Return the [x, y] coordinate for the center point of the cell that contains the specified text.  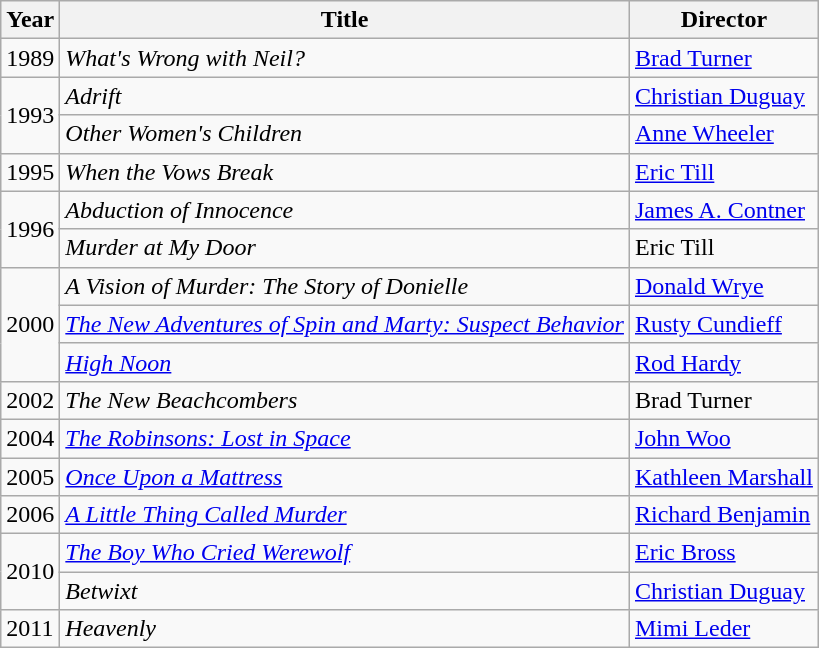
The Boy Who Cried Werewolf [345, 553]
2011 [30, 629]
What's Wrong with Neil? [345, 58]
A Little Thing Called Murder [345, 515]
1996 [30, 229]
Donald Wrye [724, 286]
James A. Contner [724, 210]
When the Vows Break [345, 172]
Eric Bross [724, 553]
Director [724, 20]
The New Adventures of Spin and Marty: Suspect Behavior [345, 324]
2000 [30, 324]
Abduction of Innocence [345, 210]
2004 [30, 438]
1995 [30, 172]
2010 [30, 572]
Heavenly [345, 629]
1993 [30, 115]
Kathleen Marshall [724, 477]
Once Upon a Mattress [345, 477]
A Vision of Murder: The Story of Donielle [345, 286]
Mimi Leder [724, 629]
Murder at My Door [345, 248]
High Noon [345, 362]
2006 [30, 515]
The Robinsons: Lost in Space [345, 438]
John Woo [724, 438]
Year [30, 20]
Title [345, 20]
2002 [30, 400]
2005 [30, 477]
Anne Wheeler [724, 134]
Other Women's Children [345, 134]
Rod Hardy [724, 362]
Betwixt [345, 591]
Rusty Cundieff [724, 324]
Adrift [345, 96]
The New Beachcombers [345, 400]
1989 [30, 58]
Richard Benjamin [724, 515]
